From the cell containing the given text, extract its center point as (x, y) coordinate. 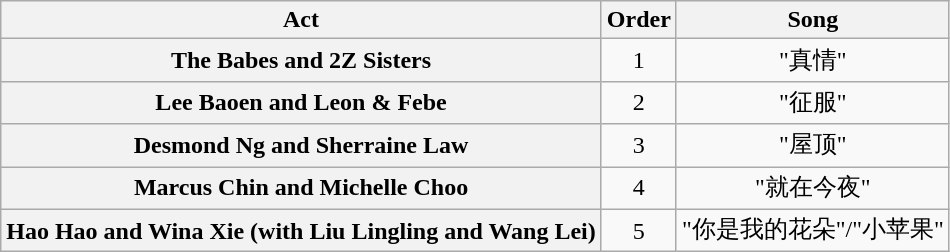
5 (638, 230)
"真情" (812, 60)
3 (638, 146)
4 (638, 188)
"屋顶" (812, 146)
Desmond Ng and Sherraine Law (302, 146)
Order (638, 20)
Act (302, 20)
Lee Baoen and Leon & Febe (302, 102)
Marcus Chin and Michelle Choo (302, 188)
"征服" (812, 102)
"你是我的花朵"/"小苹果" (812, 230)
Song (812, 20)
Hao Hao and Wina Xie (with Liu Lingling and Wang Lei) (302, 230)
"就在今夜" (812, 188)
2 (638, 102)
The Babes and 2Z Sisters (302, 60)
1 (638, 60)
